Find where the given text appears and provide that cell's center as [x, y] coordinate. 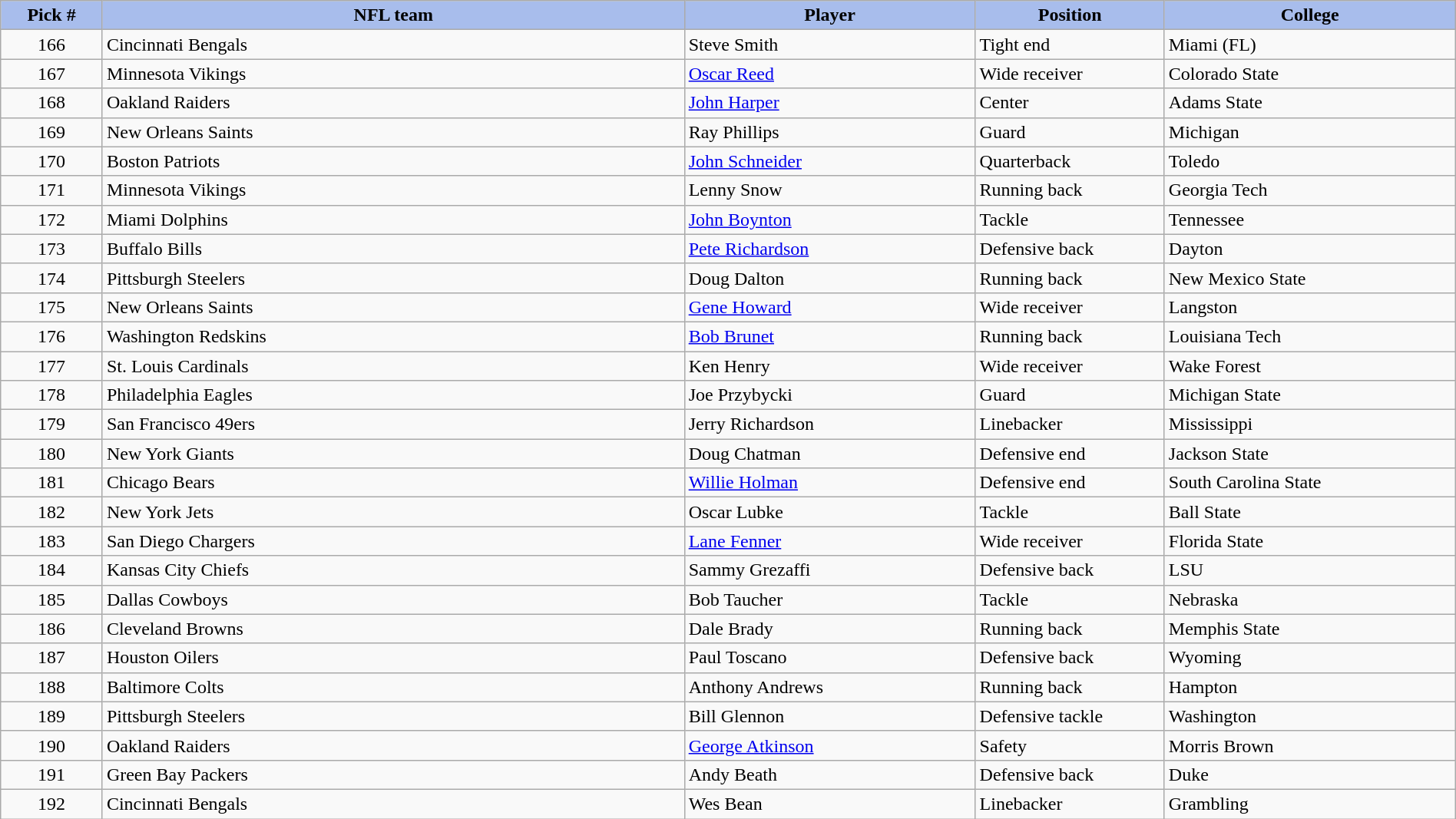
181 [52, 483]
Doug Dalton [829, 278]
Position [1070, 15]
Bob Taucher [829, 599]
Michigan [1310, 132]
Dale Brady [829, 629]
180 [52, 454]
Doug Chatman [829, 454]
179 [52, 424]
Bob Brunet [829, 336]
Duke [1310, 774]
Ray Phillips [829, 132]
174 [52, 278]
Paul Toscano [829, 658]
NFL team [393, 15]
Langston [1310, 307]
Player [829, 15]
192 [52, 804]
Oscar Reed [829, 74]
Oscar Lubke [829, 512]
Defensive tackle [1070, 716]
191 [52, 774]
188 [52, 687]
Baltimore Colts [393, 687]
Florida State [1310, 541]
175 [52, 307]
Sammy Grezaffi [829, 570]
Pete Richardson [829, 249]
183 [52, 541]
176 [52, 336]
186 [52, 629]
185 [52, 599]
Lenny Snow [829, 190]
Miami Dolphins [393, 220]
Andy Beath [829, 774]
Grambling [1310, 804]
177 [52, 366]
190 [52, 745]
Bill Glennon [829, 716]
College [1310, 15]
Wes Bean [829, 804]
Pick # [52, 15]
Adams State [1310, 103]
Tight end [1070, 45]
Boston Patriots [393, 161]
John Boynton [829, 220]
Hampton [1310, 687]
Lane Fenner [829, 541]
Nebraska [1310, 599]
Anthony Andrews [829, 687]
LSU [1310, 570]
Chicago Bears [393, 483]
168 [52, 103]
187 [52, 658]
Quarterback [1070, 161]
Michigan State [1310, 395]
Morris Brown [1310, 745]
171 [52, 190]
Louisiana Tech [1310, 336]
Steve Smith [829, 45]
Colorado State [1310, 74]
Mississippi [1310, 424]
Toledo [1310, 161]
San Diego Chargers [393, 541]
Washington [1310, 716]
Kansas City Chiefs [393, 570]
George Atkinson [829, 745]
Center [1070, 103]
Gene Howard [829, 307]
172 [52, 220]
169 [52, 132]
Ball State [1310, 512]
Wyoming [1310, 658]
Dallas Cowboys [393, 599]
St. Louis Cardinals [393, 366]
New York Giants [393, 454]
Green Bay Packers [393, 774]
South Carolina State [1310, 483]
Dayton [1310, 249]
Washington Redskins [393, 336]
Buffalo Bills [393, 249]
178 [52, 395]
New York Jets [393, 512]
Willie Holman [829, 483]
Memphis State [1310, 629]
John Schneider [829, 161]
San Francisco 49ers [393, 424]
Houston Oilers [393, 658]
173 [52, 249]
167 [52, 74]
170 [52, 161]
Joe Przybycki [829, 395]
Jerry Richardson [829, 424]
Georgia Tech [1310, 190]
Philadelphia Eagles [393, 395]
189 [52, 716]
Wake Forest [1310, 366]
Jackson State [1310, 454]
184 [52, 570]
Safety [1070, 745]
166 [52, 45]
Cleveland Browns [393, 629]
182 [52, 512]
Ken Henry [829, 366]
John Harper [829, 103]
New Mexico State [1310, 278]
Tennessee [1310, 220]
Miami (FL) [1310, 45]
